Determine the [X, Y] coordinate at the center of the cell enclosing the given text.  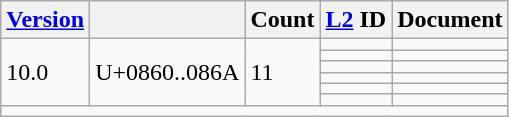
Version [46, 20]
L2 ID [356, 20]
U+0860..086A [168, 72]
Count [282, 20]
11 [282, 72]
Document [450, 20]
10.0 [46, 72]
